For the text-containing cell, return its midpoint in (x, y) coordinate format. 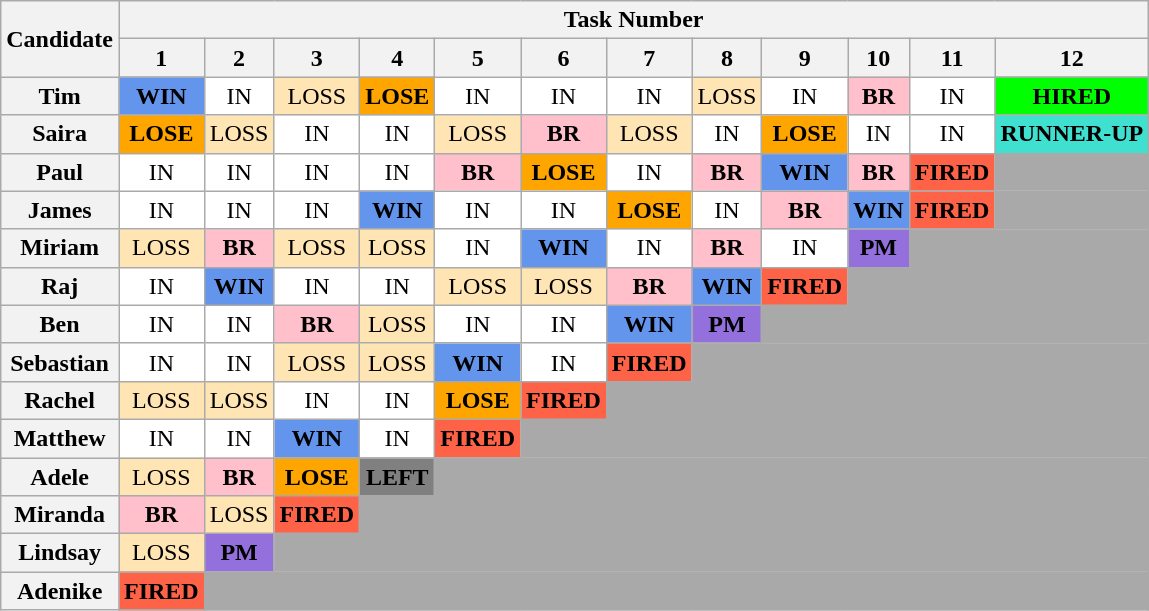
Adele (60, 477)
Candidate (60, 39)
10 (879, 58)
7 (649, 58)
Adenike (60, 591)
2 (239, 58)
6 (564, 58)
Matthew (60, 438)
Tim (60, 96)
Raj (60, 286)
11 (952, 58)
HIRED (1072, 96)
Ben (60, 324)
1 (161, 58)
5 (478, 58)
4 (398, 58)
Miranda (60, 515)
LEFT (398, 477)
Lindsay (60, 553)
3 (317, 58)
Task Number (633, 20)
RUNNER-UP (1072, 134)
8 (727, 58)
James (60, 210)
Sebastian (60, 362)
Saira (60, 134)
9 (805, 58)
Rachel (60, 400)
Miriam (60, 248)
Paul (60, 172)
12 (1072, 58)
